Return [X, Y] of the center of cell containing provided text 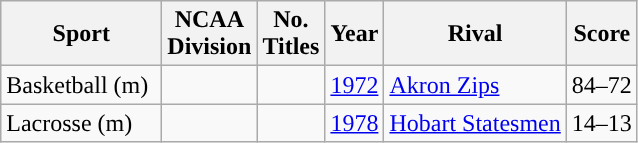
84–72 [602, 85]
Akron Zips [475, 85]
NCAA Division [210, 34]
Basketball (m) [82, 85]
No.Titles [291, 34]
1978 [354, 123]
Lacrosse (m) [82, 123]
1972 [354, 85]
Year [354, 34]
Sport [82, 34]
Hobart Statesmen [475, 123]
14–13 [602, 123]
Score [602, 34]
Rival [475, 34]
